Detect which cell encompasses the target text, then output its (X, Y) center coordinate. 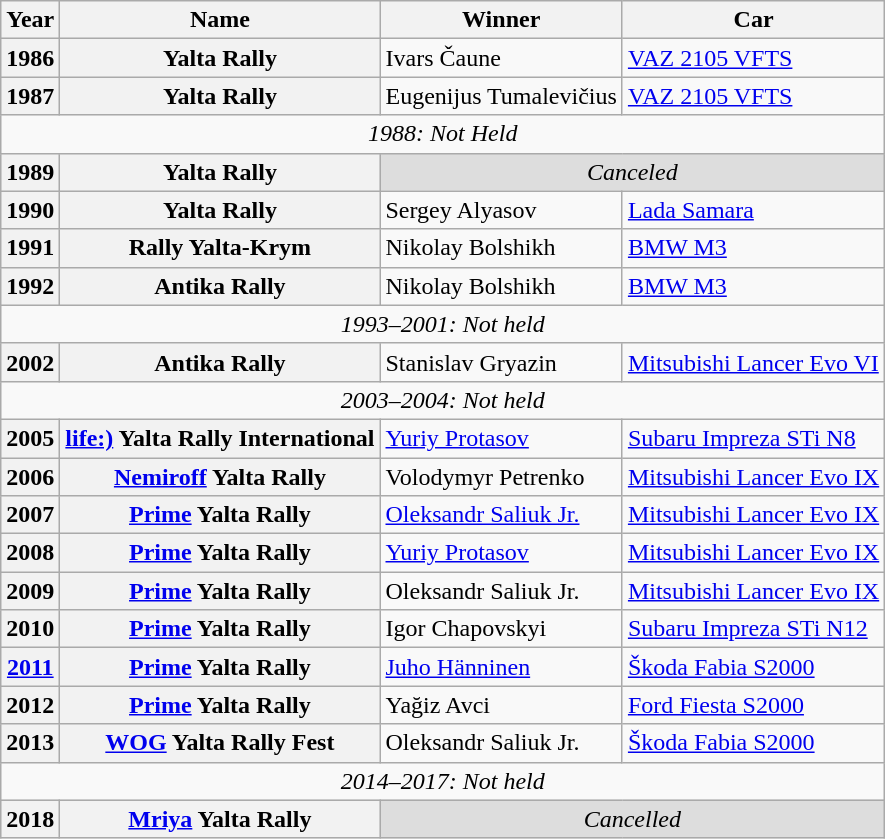
2011 (30, 667)
Yağiz Avci (501, 705)
Rally Yalta-Krym (220, 248)
Year (30, 20)
2009 (30, 591)
2008 (30, 553)
WOG Yalta Rally Fest (220, 743)
Sergey Alyasov (501, 210)
2003–2004: Not held (443, 400)
Name (220, 20)
2013 (30, 743)
2018 (30, 819)
2012 (30, 705)
Igor Chapovskyi (501, 629)
Mriya Yalta Rally (220, 819)
1986 (30, 58)
Ford Fiesta S2000 (753, 705)
Winner (501, 20)
1993–2001: Not held (443, 324)
Mitsubishi Lancer Evo VI (753, 362)
1991 (30, 248)
Stanislav Gryazin (501, 362)
Juho Hänninen (501, 667)
1989 (30, 172)
2006 (30, 477)
1987 (30, 96)
1988: Not Held (443, 134)
Canceled (632, 172)
Nemiroff Yalta Rally (220, 477)
1992 (30, 286)
2002 (30, 362)
Ivars Čaune (501, 58)
Car (753, 20)
2010 (30, 629)
Volodymyr Petrenko (501, 477)
1990 (30, 210)
Subaru Impreza STi N8 (753, 438)
2007 (30, 515)
Cancelled (632, 819)
life:) Yalta Rally International (220, 438)
Lada Samara (753, 210)
Eugenijus Tumalevičius (501, 96)
2005 (30, 438)
Subaru Impreza STi N12 (753, 629)
2014–2017: Not held (443, 781)
